Return the [x, y] coordinate for the center point of the cell that contains the specified text.  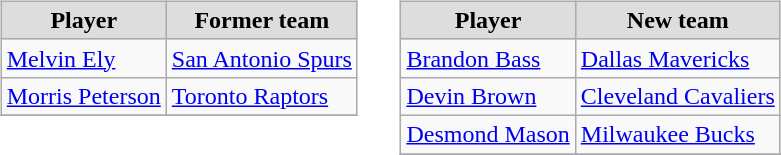
Brandon Bass [488, 58]
Desmond Mason [488, 134]
Cleveland Cavaliers [678, 96]
New team [678, 20]
Milwaukee Bucks [678, 134]
Former team [262, 20]
Toronto Raptors [262, 96]
Devin Brown [488, 96]
Melvin Ely [84, 58]
Morris Peterson [84, 96]
Dallas Mavericks [678, 58]
San Antonio Spurs [262, 58]
